Capture the cell that displays the provided text and extract its (X, Y) central coordinate. 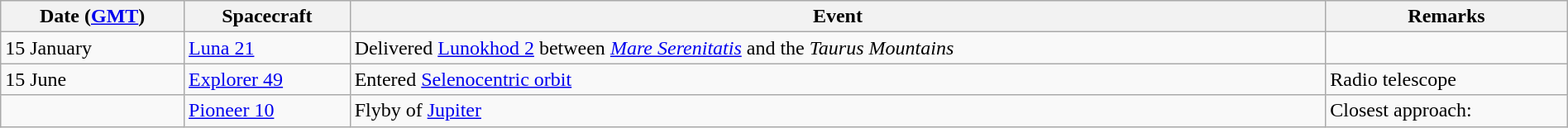
Remarks (1446, 17)
15 January (93, 48)
Luna 21 (268, 48)
Pioneer 10 (268, 111)
Event (838, 17)
Radio telescope (1446, 79)
15 June (93, 79)
Date (GMT) (93, 17)
Closest approach: (1446, 111)
Entered Selenocentric orbit (838, 79)
Spacecraft (268, 17)
Delivered Lunokhod 2 between Mare Serenitatis and the Taurus Mountains (838, 48)
Explorer 49 (268, 79)
Flyby of Jupiter (838, 111)
